Extract the [X, Y] coordinate from the center of the cell holding the provided text.  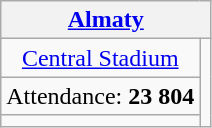
Almaty [106, 20]
Attendance: 23 804 [100, 96]
Central Stadium [100, 58]
